Output the (X, Y) coordinate of the center of the cell containing the given text.  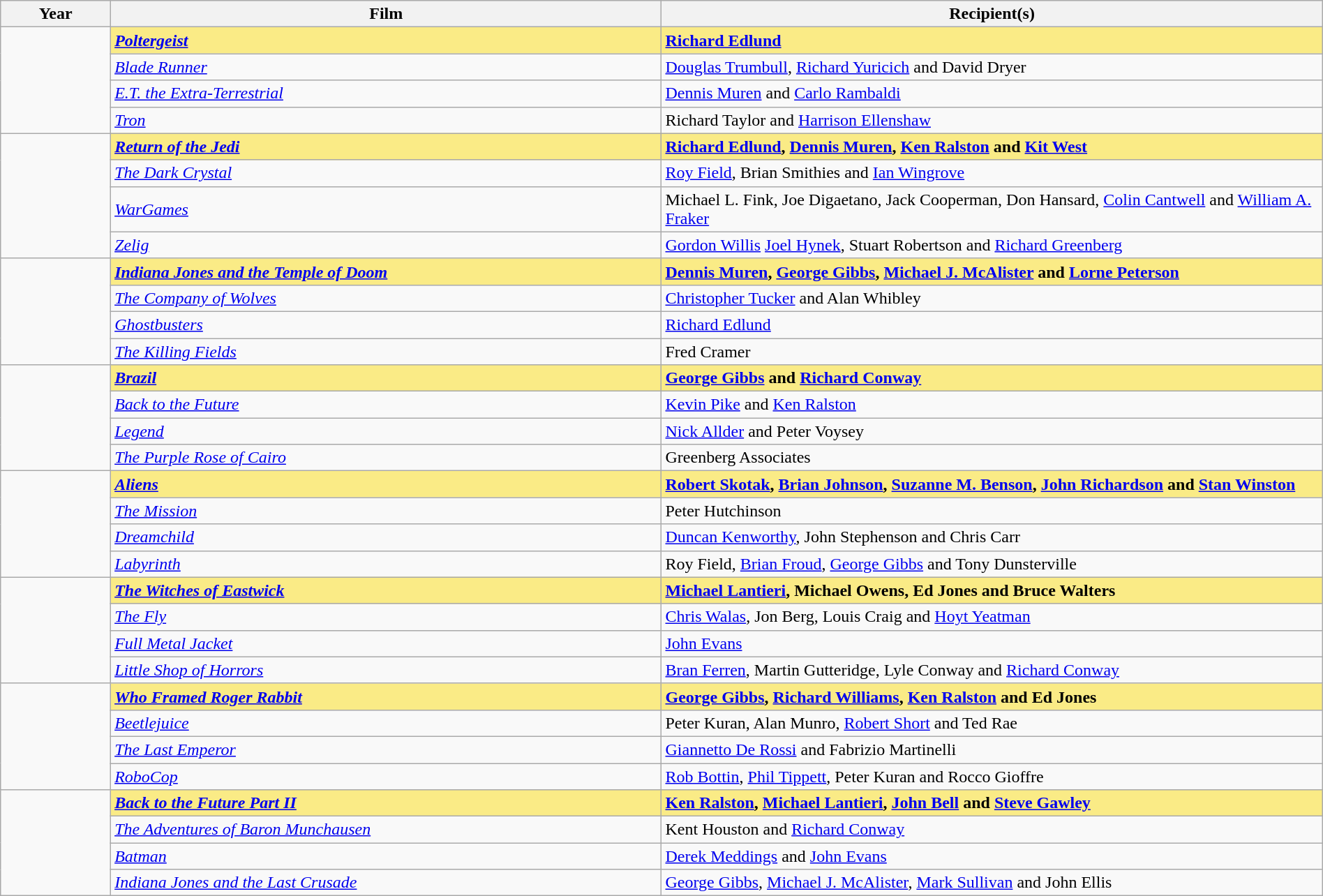
Full Metal Jacket (387, 643)
Indiana Jones and the Last Crusade (387, 883)
Year (56, 14)
Rob Bottin, Phil Tippett, Peter Kuran and Rocco Gioffre (992, 777)
Douglas Trumbull, Richard Yuricich and David Dryer (992, 67)
Christopher Tucker and Alan Whibley (992, 298)
Zelig (387, 245)
Dennis Muren, George Gibbs, Michael J. McAlister and Lorne Peterson (992, 271)
Who Framed Roger Rabbit (387, 696)
Chris Walas, Jon Berg, Louis Craig and Hoyt Yeatman (992, 617)
Peter Hutchinson (992, 511)
Michael Lantieri, Michael Owens, Ed Jones and Bruce Walters (992, 590)
Film (387, 14)
Ghostbusters (387, 324)
Richard Edlund, Dennis Muren, Ken Ralston and Kit West (992, 147)
Return of the Jedi (387, 147)
Dreamchild (387, 537)
The Mission (387, 511)
Back to the Future (387, 405)
Duncan Kenworthy, John Stephenson and Chris Carr (992, 537)
Bran Ferren, Martin Gutteridge, Lyle Conway and Richard Conway (992, 670)
Batman (387, 856)
Robert Skotak, Brian Johnson, Suzanne M. Benson, John Richardson and Stan Winston (992, 484)
Peter Kuran, Alan Munro, Robert Short and Ted Rae (992, 723)
Richard Taylor and Harrison Ellenshaw (992, 120)
RoboCop (387, 777)
Kevin Pike and Ken Ralston (992, 405)
Beetlejuice (387, 723)
Nick Allder and Peter Voysey (992, 431)
Giannetto De Rossi and Fabrizio Martinelli (992, 749)
Little Shop of Horrors (387, 670)
Recipient(s) (992, 14)
John Evans (992, 643)
The Witches of Eastwick (387, 590)
WarGames (387, 209)
Gordon Willis Joel Hynek, Stuart Robertson and Richard Greenberg (992, 245)
Labyrinth (387, 564)
Kent Houston and Richard Conway (992, 830)
Back to the Future Part II (387, 803)
Tron (387, 120)
Dennis Muren and Carlo Rambaldi (992, 94)
The Fly (387, 617)
Roy Field, Brian Smithies and Ian Wingrove (992, 173)
Aliens (387, 484)
The Adventures of Baron Munchausen (387, 830)
Brazil (387, 378)
The Last Emperor (387, 749)
Indiana Jones and the Temple of Doom (387, 271)
Poltergeist (387, 40)
Ken Ralston, Michael Lantieri, John Bell and Steve Gawley (992, 803)
Blade Runner (387, 67)
George Gibbs and Richard Conway (992, 378)
Michael L. Fink, Joe Digaetano, Jack Cooperman, Don Hansard, Colin Cantwell and William A. Fraker (992, 209)
The Company of Wolves (387, 298)
Fred Cramer (992, 351)
George Gibbs, Michael J. McAlister, Mark Sullivan and John Ellis (992, 883)
The Killing Fields (387, 351)
Derek Meddings and John Evans (992, 856)
Legend (387, 431)
Roy Field, Brian Froud, George Gibbs and Tony Dunsterville (992, 564)
Greenberg Associates (992, 458)
The Purple Rose of Cairo (387, 458)
E.T. the Extra-Terrestrial (387, 94)
The Dark Crystal (387, 173)
George Gibbs, Richard Williams, Ken Ralston and Ed Jones (992, 696)
